Pinpoint the cell where the given text exists, returning its [x, y] midpoint coordinate. 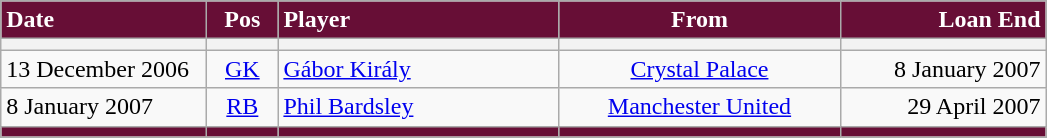
Loan End [943, 20]
GK [242, 69]
Pos [242, 20]
Crystal Palace [700, 69]
From [700, 20]
29 April 2007 [943, 107]
RB [242, 107]
Date [104, 20]
Gábor Király [418, 69]
Player [418, 20]
Phil Bardsley [418, 107]
13 December 2006 [104, 69]
Manchester United [700, 107]
